Find where the given text appears and provide that cell's center as (X, Y) coordinate. 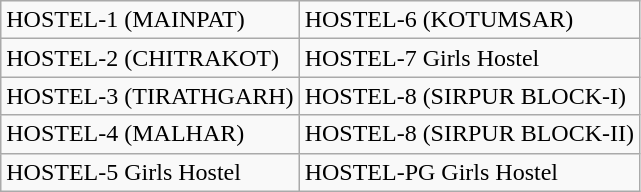
HOSTEL-8 (SIRPUR BLOCK-II) (469, 134)
HOSTEL-2 (CHITRAKOT) (150, 58)
HOSTEL-7 Girls Hostel (469, 58)
HOSTEL-6 (KOTUMSAR) (469, 20)
HOSTEL-3 (TIRATHGARH) (150, 96)
HOSTEL-1 (MAINPAT) (150, 20)
HOSTEL-8 (SIRPUR BLOCK-I) (469, 96)
HOSTEL-PG Girls Hostel (469, 172)
HOSTEL-5 Girls Hostel (150, 172)
HOSTEL-4 (MALHAR) (150, 134)
